Output the (X, Y) coordinate of the center of the cell containing the given text.  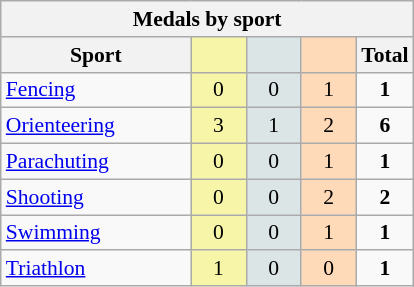
Orienteering (96, 126)
3 (218, 126)
Medals by sport (208, 19)
6 (384, 126)
Swimming (96, 233)
Total (384, 55)
Triathlon (96, 269)
Fencing (96, 90)
Shooting (96, 197)
Parachuting (96, 162)
Sport (96, 55)
